Provide the (x, y) coordinate of the cell's center where the given text is located.  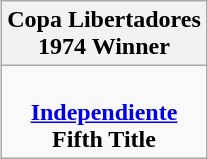
IndependienteFifth Title (104, 112)
Copa Libertadores1974 Winner (104, 34)
